Determine the (X, Y) coordinate at the center of the cell enclosing the given text.  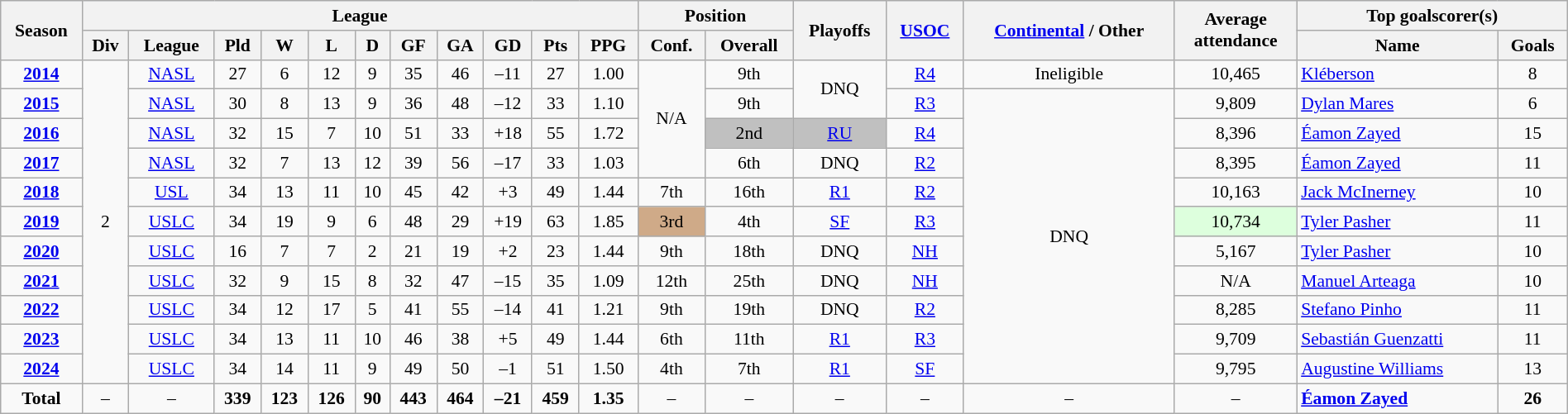
39 (414, 163)
1.50 (609, 369)
50 (460, 369)
1.21 (609, 310)
459 (556, 398)
2015 (41, 104)
25th (749, 281)
+5 (508, 340)
123 (284, 398)
464 (460, 398)
Stefano Pinho (1398, 310)
2023 (41, 340)
1.03 (609, 163)
Name (1398, 45)
Playoffs (840, 30)
Dylan Mares (1398, 104)
USOC (925, 30)
1.72 (609, 134)
Continental / Other (1068, 30)
2nd (749, 134)
9,795 (1236, 369)
–21 (508, 398)
47 (460, 281)
USL (172, 193)
Sebastián Guenzatti (1398, 340)
Div (106, 45)
10,734 (1236, 222)
–11 (508, 74)
–17 (508, 163)
16 (238, 251)
23 (556, 251)
5 (372, 310)
–14 (508, 310)
63 (556, 222)
GF (414, 45)
12th (672, 281)
Overall (749, 45)
Total (41, 398)
2022 (41, 310)
21 (414, 251)
Goals (1532, 45)
9,809 (1236, 104)
Augustine Williams (1398, 369)
2018 (41, 193)
3rd (672, 222)
Top goalscorer(s) (1432, 16)
11th (749, 340)
Position (715, 16)
Conf. (672, 45)
2017 (41, 163)
10,465 (1236, 74)
Average attendance (1236, 30)
Jack McInerney (1398, 193)
2021 (41, 281)
56 (460, 163)
D (372, 45)
29 (460, 222)
Season (41, 30)
GA (460, 45)
1.85 (609, 222)
90 (372, 398)
9,709 (1236, 340)
38 (460, 340)
Manuel Arteaga (1398, 281)
17 (331, 310)
2019 (41, 222)
+2 (508, 251)
Pts (556, 45)
–12 (508, 104)
1.10 (609, 104)
26 (1532, 398)
1.00 (609, 74)
RU (840, 134)
45 (414, 193)
443 (414, 398)
Ineligible (1068, 74)
10,163 (1236, 193)
2020 (41, 251)
+19 (508, 222)
1.09 (609, 281)
126 (331, 398)
16th (749, 193)
PPG (609, 45)
–15 (508, 281)
36 (414, 104)
8,395 (1236, 163)
–1 (508, 369)
30 (238, 104)
Pld (238, 45)
14 (284, 369)
18th (749, 251)
L (331, 45)
2016 (41, 134)
2024 (41, 369)
8,285 (1236, 310)
5,167 (1236, 251)
1.35 (609, 398)
+18 (508, 134)
GD (508, 45)
339 (238, 398)
8,396 (1236, 134)
+3 (508, 193)
19th (749, 310)
2014 (41, 74)
Kléberson (1398, 74)
42 (460, 193)
W (284, 45)
